Identify which cell holds the provided text, then report its [x, y] central coordinate. 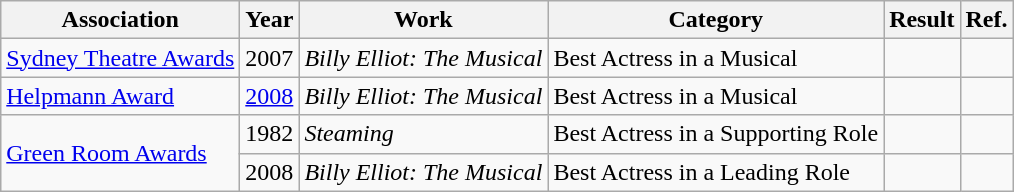
Best Actress in a Leading Role [716, 172]
Helpmann Award [120, 96]
Green Room Awards [120, 153]
1982 [270, 134]
Work [424, 20]
Category [716, 20]
Sydney Theatre Awards [120, 58]
Steaming [424, 134]
Association [120, 20]
Best Actress in a Supporting Role [716, 134]
Result [922, 20]
Ref. [986, 20]
Year [270, 20]
2007 [270, 58]
